Scan for the cell matching the given text and deliver its (x, y) coordinate at center. 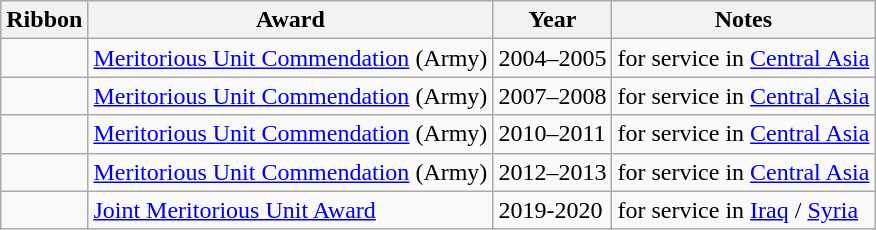
2010–2011 (552, 134)
Ribbon (44, 20)
Year (552, 20)
Award (290, 20)
Notes (744, 20)
for service in Iraq / Syria (744, 210)
Joint Meritorious Unit Award (290, 210)
2007–2008 (552, 96)
2019-2020 (552, 210)
2004–2005 (552, 58)
2012–2013 (552, 172)
